Output the [x, y] coordinate of the center of the cell containing the given text.  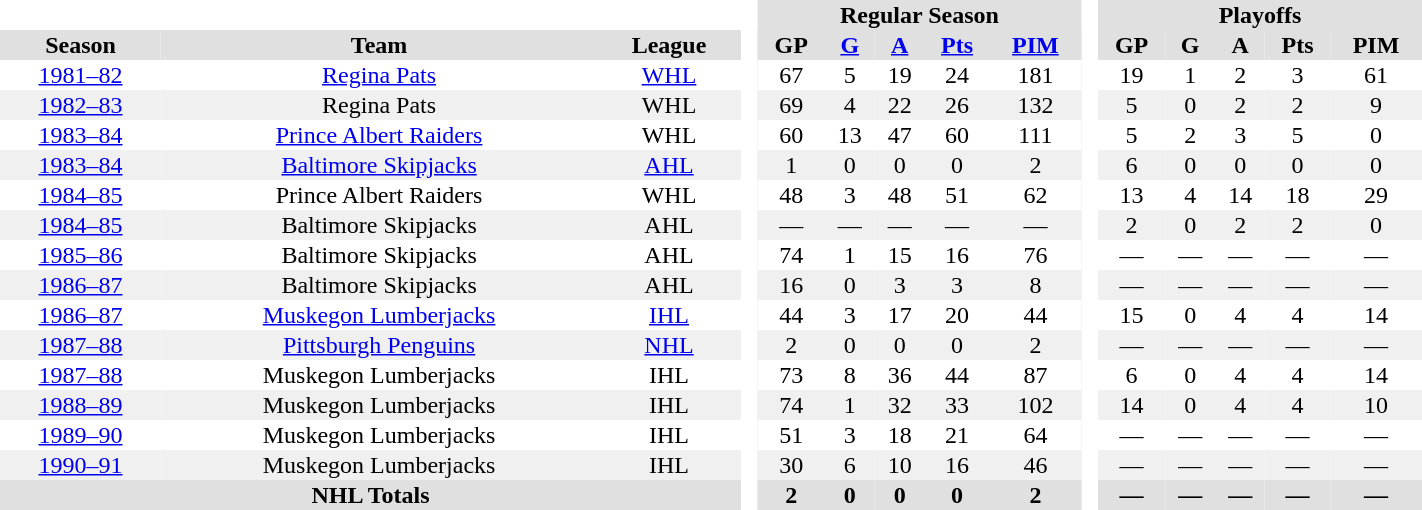
20 [958, 315]
17 [900, 315]
46 [1035, 465]
69 [792, 105]
30 [792, 465]
33 [958, 405]
Team [379, 45]
22 [900, 105]
29 [1376, 195]
1982–83 [80, 105]
47 [900, 135]
1990–91 [80, 465]
102 [1035, 405]
32 [900, 405]
1985–86 [80, 255]
61 [1376, 75]
76 [1035, 255]
87 [1035, 375]
Pittsburgh Penguins [379, 345]
64 [1035, 435]
132 [1035, 105]
1988–89 [80, 405]
21 [958, 435]
Season [80, 45]
181 [1035, 75]
26 [958, 105]
111 [1035, 135]
League [669, 45]
NHL Totals [370, 495]
36 [900, 375]
NHL [669, 345]
Playoffs [1260, 15]
1981–82 [80, 75]
9 [1376, 105]
Regular Season [920, 15]
24 [958, 75]
73 [792, 375]
1989–90 [80, 435]
62 [1035, 195]
67 [792, 75]
